Locate the cell with the specified text and output its (X, Y) center coordinate. 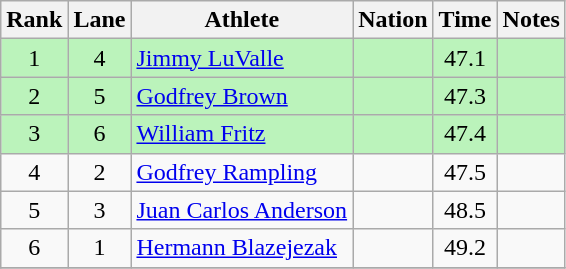
47.3 (465, 96)
47.1 (465, 58)
47.5 (465, 172)
Godfrey Brown (242, 96)
49.2 (465, 248)
Notes (531, 20)
Lane (100, 20)
Rank (34, 20)
47.4 (465, 134)
William Fritz (242, 134)
Time (465, 20)
Athlete (242, 20)
48.5 (465, 210)
Hermann Blazejezak (242, 248)
Godfrey Rampling (242, 172)
Juan Carlos Anderson (242, 210)
Jimmy LuValle (242, 58)
Nation (393, 20)
